Return (x, y) of the center of cell containing provided text 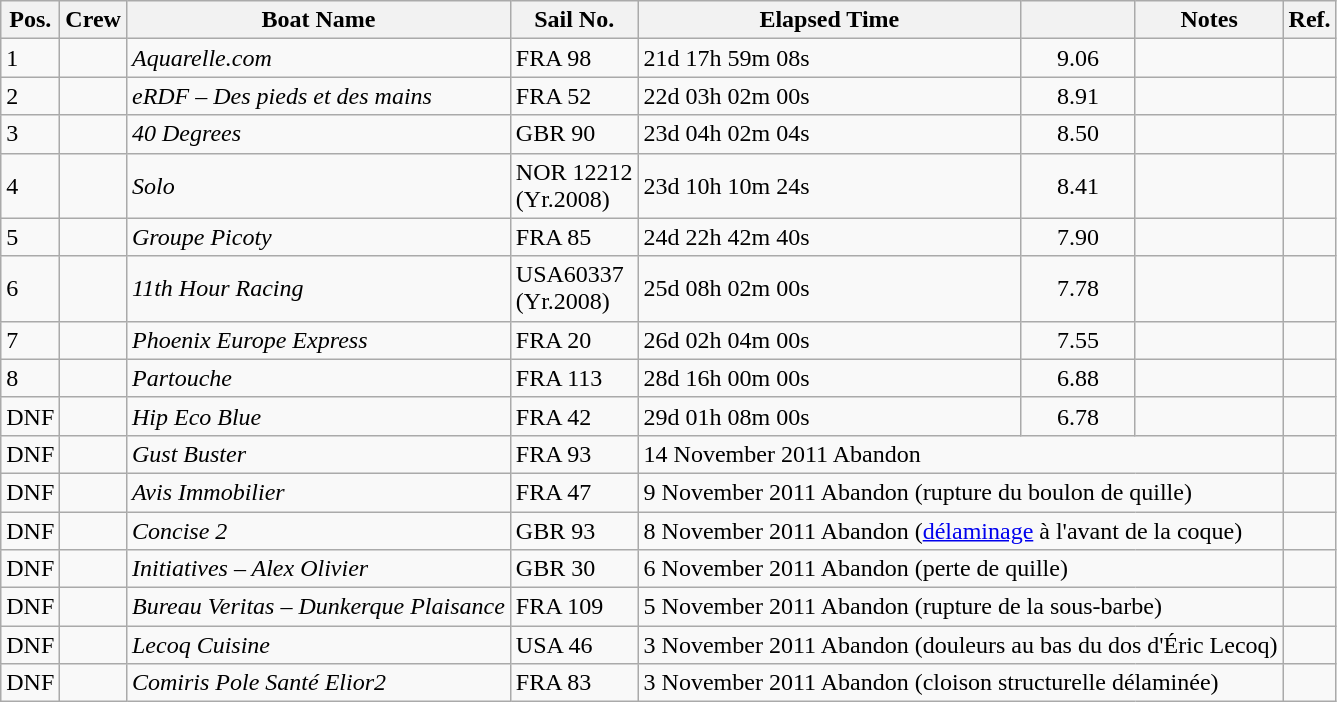
FRA 47 (574, 492)
FRA 20 (574, 340)
1 (30, 58)
GBR 90 (574, 134)
FRA 85 (574, 237)
2 (30, 96)
Comiris Pole Santé Elior2 (318, 683)
8.50 (1078, 134)
Sail No. (574, 20)
FRA 52 (574, 96)
25d 08h 02m 00s (830, 288)
Solo (318, 186)
7.55 (1078, 340)
Boat Name (318, 20)
8 November 2011 Abandon (délaminage à l'avant de la coque) (960, 531)
Gust Buster (318, 454)
8.91 (1078, 96)
9.06 (1078, 58)
7.90 (1078, 237)
40 Degrees (318, 134)
NOR 12212 (Yr.2008) (574, 186)
6 (30, 288)
FRA 109 (574, 607)
5 (30, 237)
3 (30, 134)
3 November 2011 Abandon (douleurs au bas du dos d'Éric Lecoq) (960, 645)
GBR 93 (574, 531)
21d 17h 59m 08s (830, 58)
4 (30, 186)
11th Hour Racing (318, 288)
29d 01h 08m 00s (830, 416)
Ref. (1310, 20)
FRA 113 (574, 378)
6.88 (1078, 378)
8.41 (1078, 186)
eRDF – Des pieds et des mains (318, 96)
USA60337(Yr.2008) (574, 288)
Lecoq Cuisine (318, 645)
Notes (1209, 20)
8 (30, 378)
Groupe Picoty (318, 237)
6 November 2011 Abandon (perte de quille) (960, 569)
23d 04h 02m 04s (830, 134)
22d 03h 02m 00s (830, 96)
USA 46 (574, 645)
7.78 (1078, 288)
28d 16h 00m 00s (830, 378)
GBR 30 (574, 569)
5 November 2011 Abandon (rupture de la sous-barbe) (960, 607)
7 (30, 340)
Hip Eco Blue (318, 416)
Phoenix Europe Express (318, 340)
Bureau Veritas – Dunkerque Plaisance (318, 607)
Crew (94, 20)
Partouche (318, 378)
Aquarelle.com (318, 58)
23d 10h 10m 24s (830, 186)
Avis Immobilier (318, 492)
6.78 (1078, 416)
FRA 93 (574, 454)
FRA 98 (574, 58)
Concise 2 (318, 531)
9 November 2011 Abandon (rupture du boulon de quille) (960, 492)
FRA 42 (574, 416)
Pos. (30, 20)
14 November 2011 Abandon (960, 454)
3 November 2011 Abandon (cloison structurelle délaminée) (960, 683)
Elapsed Time (830, 20)
24d 22h 42m 40s (830, 237)
Initiatives – Alex Olivier (318, 569)
FRA 83 (574, 683)
26d 02h 04m 00s (830, 340)
